From the cell containing the given text, extract its center point as [X, Y] coordinate. 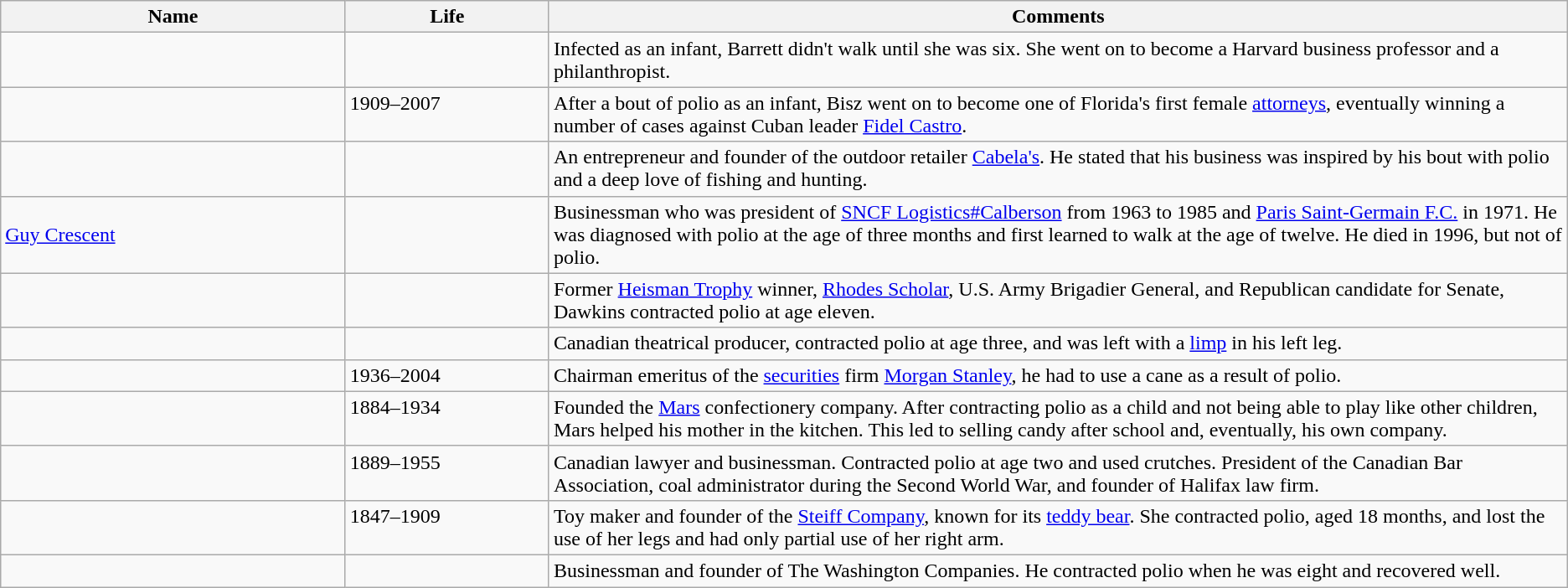
Life [447, 17]
1889–1955 [447, 472]
Infected as an infant, Barrett didn't walk until she was six. She went on to become a Harvard business professor and a philanthropist. [1058, 60]
Canadian theatrical producer, contracted polio at age three, and was left with a limp in his left leg. [1058, 343]
Guy Crescent [173, 235]
Name [173, 17]
Comments [1058, 17]
1847–1909 [447, 528]
1936–2004 [447, 375]
1909–2007 [447, 114]
1884–1934 [447, 419]
Chairman emeritus of the securities firm Morgan Stanley, he had to use a cane as a result of polio. [1058, 375]
Businessman and founder of The Washington Companies. He contracted polio when he was eight and recovered well. [1058, 570]
